Return [x, y] of the center of cell containing provided text 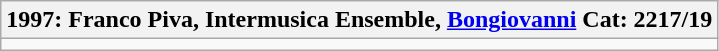
1997: Franco Piva, Intermusica Ensemble, Bongiovanni Cat: 2217/19 [360, 20]
